Provide the (X, Y) coordinate of the cell's center where the given text is located.  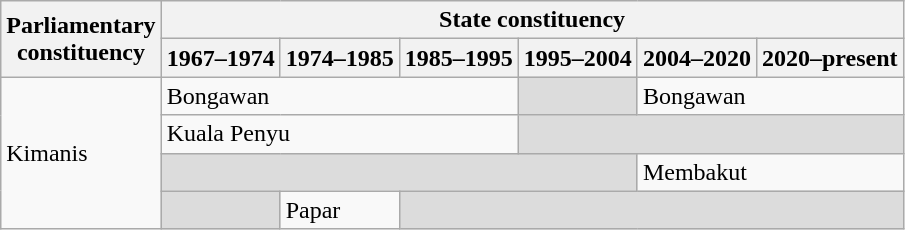
Kimanis (81, 153)
1967–1974 (220, 58)
State constituency (532, 20)
1995–2004 (578, 58)
1974–1985 (340, 58)
Membakut (770, 172)
2020–present (830, 58)
Papar (340, 210)
Kuala Penyu (340, 134)
2004–2020 (696, 58)
1985–1995 (458, 58)
Parliamentaryconstituency (81, 39)
